Detect which cell encompasses the target text, then output its [X, Y] center coordinate. 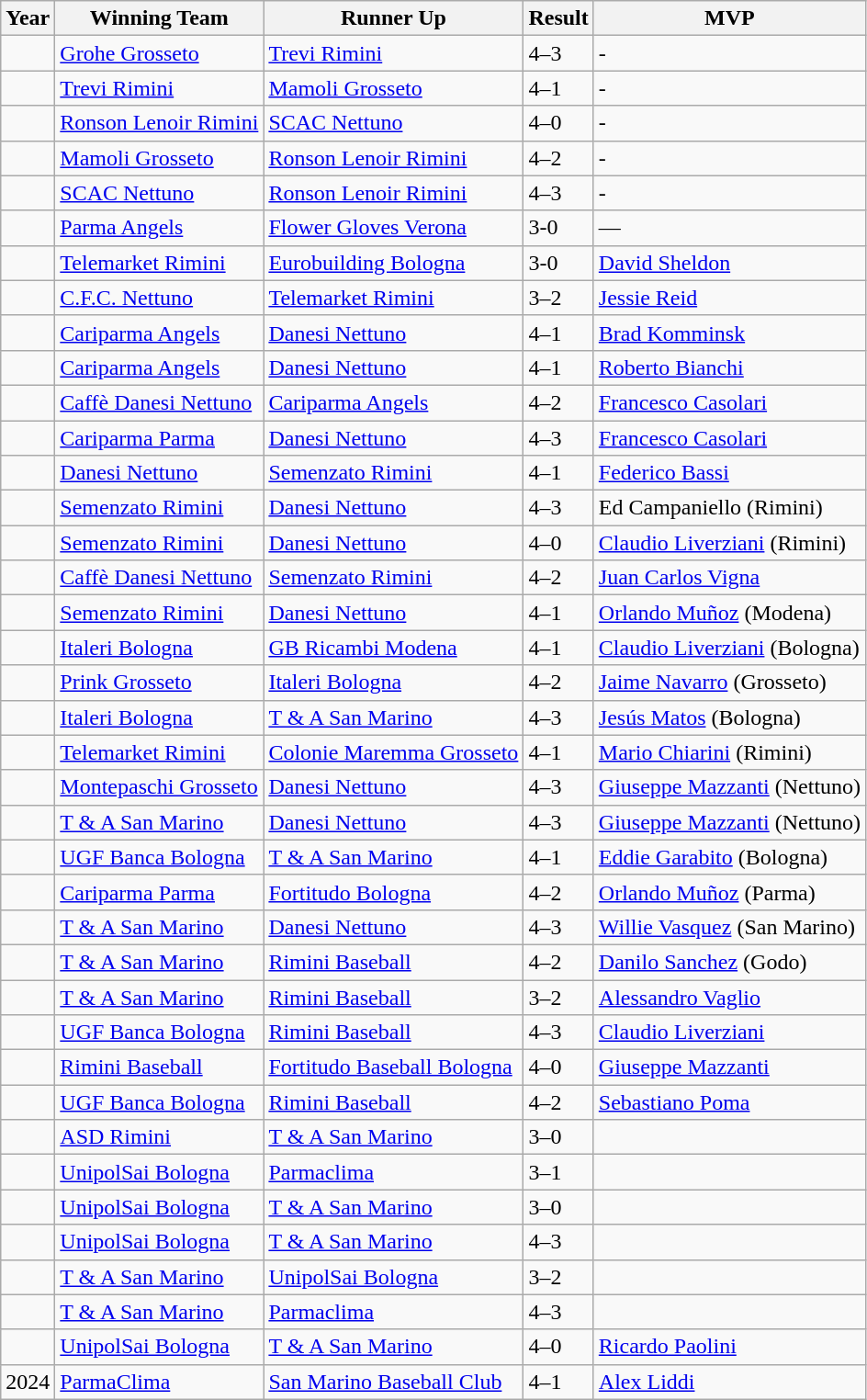
Runner Up [393, 18]
— [729, 228]
Brad Komminsk [729, 333]
Orlando Muñoz (Modena) [729, 613]
Result [558, 18]
ParmaClima [160, 1382]
Fortitudo Bologna [393, 892]
Montepaschi Grosseto [160, 787]
Claudio Liverziani [729, 1033]
Claudio Liverziani (Bologna) [729, 648]
Grohe Grosseto [160, 53]
Roberto Bianchi [729, 367]
ASD Rimini [160, 1137]
Winning Team [160, 18]
Giuseppe Mazzanti [729, 1067]
Eddie Garabito (Bologna) [729, 857]
San Marino Baseball Club [393, 1382]
Sebastiano Poma [729, 1102]
3–1 [558, 1172]
Willie Vasquez (San Marino) [729, 927]
GB Ricambi Modena [393, 648]
Claudio Liverziani (Rimini) [729, 543]
Juan Carlos Vigna [729, 578]
David Sheldon [729, 263]
Parma Angels [160, 228]
Flower Gloves Verona [393, 228]
Orlando Muñoz (Parma) [729, 892]
Year [28, 18]
C.F.C. Nettuno [160, 298]
Alessandro Vaglio [729, 997]
Alex Liddi [729, 1382]
Ricardo Paolini [729, 1347]
Jaime Navarro (Grosseto) [729, 683]
Prink Grosseto [160, 683]
2024 [28, 1382]
Mario Chiarini (Rimini) [729, 752]
Ed Campaniello (Rimini) [729, 508]
Jesús Matos (Bologna) [729, 717]
Fortitudo Baseball Bologna [393, 1067]
MVP [729, 18]
Colonie Maremma Grosseto [393, 752]
Jessie Reid [729, 298]
Federico Bassi [729, 473]
Danilo Sanchez (Godo) [729, 962]
Eurobuilding Bologna [393, 263]
